Capture the cell that displays the provided text and extract its (X, Y) central coordinate. 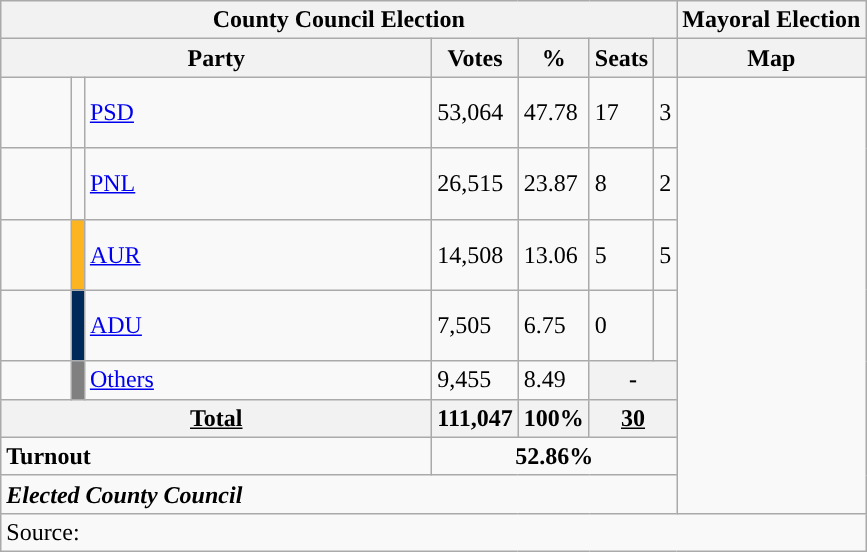
8.49 (554, 380)
Map (772, 58)
23.87 (554, 184)
Turnout (216, 456)
Seats (621, 58)
PNL (258, 184)
100% (554, 418)
13.06 (554, 254)
111,047 (475, 418)
% (554, 58)
6.75 (554, 326)
9,455 (475, 380)
30 (632, 418)
PSD (258, 112)
County Council Election (339, 20)
52.86% (554, 456)
Source: (434, 532)
53,064 (475, 112)
Party (216, 58)
26,515 (475, 184)
3 (666, 112)
- (632, 380)
47.78 (554, 112)
14,508 (475, 254)
17 (621, 112)
ADU (258, 326)
7,505 (475, 326)
AUR (258, 254)
0 (621, 326)
Others (258, 380)
8 (621, 184)
Mayoral Election (772, 20)
Elected County Council (339, 494)
2 (666, 184)
Votes (475, 58)
Total (216, 418)
